Identify which cell holds the provided text, then report its [X, Y] central coordinate. 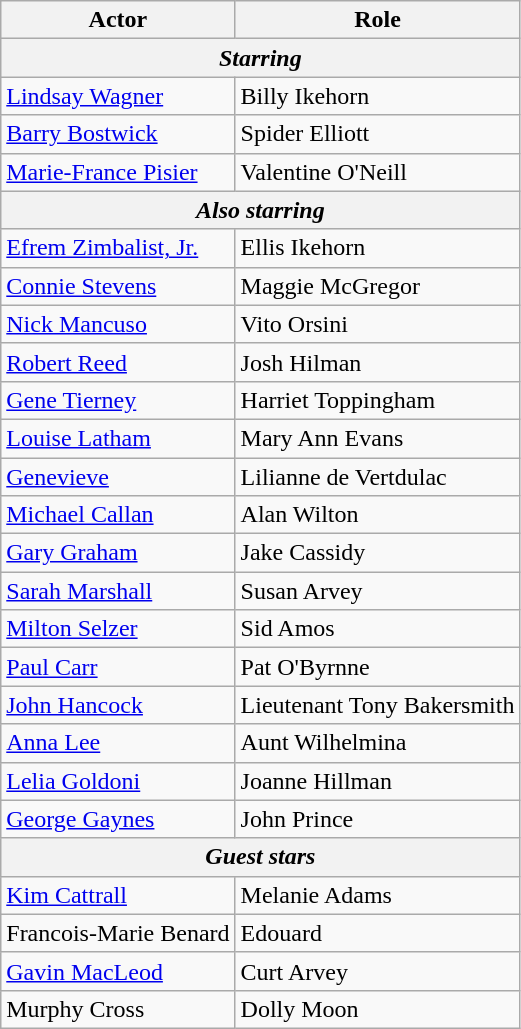
Michael Callan [118, 515]
Connie Stevens [118, 286]
Susan Arvey [378, 591]
Joanne Hillman [378, 781]
John Prince [378, 819]
Efrem Zimbalist, Jr. [118, 248]
Paul Carr [118, 667]
Mary Ann Evans [378, 438]
Sarah Marshall [118, 591]
Barry Bostwick [118, 134]
Nick Mancuso [118, 324]
Robert Reed [118, 362]
Lilianne de Vertdulac [378, 477]
Murphy Cross [118, 1009]
Maggie McGregor [378, 286]
Ellis Ikehorn [378, 248]
Genevieve [118, 477]
Guest stars [260, 857]
Francois-Marie Benard [118, 933]
Jake Cassidy [378, 553]
Actor [118, 20]
Lelia Goldoni [118, 781]
Aunt Wilhelmina [378, 743]
Alan Wilton [378, 515]
Lieutenant Tony Bakersmith [378, 705]
Harriet Toppingham [378, 400]
Spider Elliott [378, 134]
Sid Amos [378, 629]
Pat O'Byrnne [378, 667]
Role [378, 20]
George Gaynes [118, 819]
Melanie Adams [378, 895]
Starring [260, 58]
Gary Graham [118, 553]
Anna Lee [118, 743]
Milton Selzer [118, 629]
Lindsay Wagner [118, 96]
Valentine O'Neill [378, 172]
Marie-France Pisier [118, 172]
Edouard [378, 933]
Josh Hilman [378, 362]
Gene Tierney [118, 400]
Gavin MacLeod [118, 971]
Curt Arvey [378, 971]
John Hancock [118, 705]
Kim Cattrall [118, 895]
Dolly Moon [378, 1009]
Louise Latham [118, 438]
Vito Orsini [378, 324]
Billy Ikehorn [378, 96]
Also starring [260, 210]
